Output the [X, Y] coordinate of the center of the cell containing the given text.  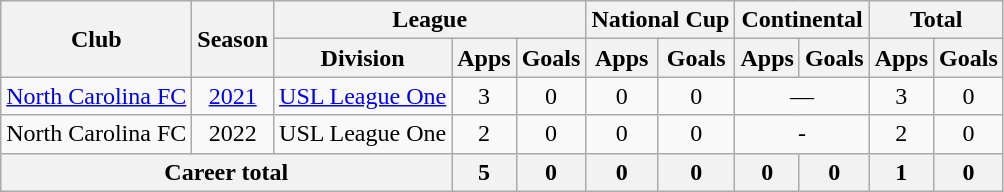
National Cup [660, 20]
Career total [226, 172]
Continental [802, 20]
1 [901, 172]
League [430, 20]
— [802, 96]
Club [96, 39]
- [802, 134]
5 [484, 172]
2022 [233, 134]
2021 [233, 96]
Season [233, 39]
Division [363, 58]
Total [936, 20]
